Provide the (X, Y) coordinate of the cell's center where the given text is located.  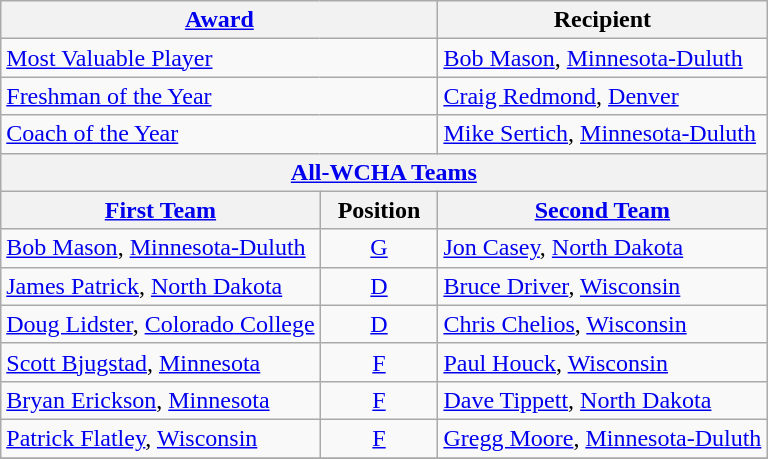
Most Valuable Player (220, 58)
G (379, 248)
Bryan Erickson, Minnesota (160, 400)
Jon Casey, North Dakota (602, 248)
First Team (160, 210)
All-WCHA Teams (384, 172)
Scott Bjugstad, Minnesota (160, 362)
Award (220, 20)
Gregg Moore, Minnesota-Duluth (602, 438)
Paul Houck, Wisconsin (602, 362)
Coach of the Year (220, 134)
Position (379, 210)
James Patrick, North Dakota (160, 286)
Mike Sertich, Minnesota-Duluth (602, 134)
Chris Chelios, Wisconsin (602, 324)
Bruce Driver, Wisconsin (602, 286)
Patrick Flatley, Wisconsin (160, 438)
Craig Redmond, Denver (602, 96)
Doug Lidster, Colorado College (160, 324)
Second Team (602, 210)
Freshman of the Year (220, 96)
Recipient (602, 20)
Dave Tippett, North Dakota (602, 400)
